Identify which cell holds the provided text, then report its [X, Y] central coordinate. 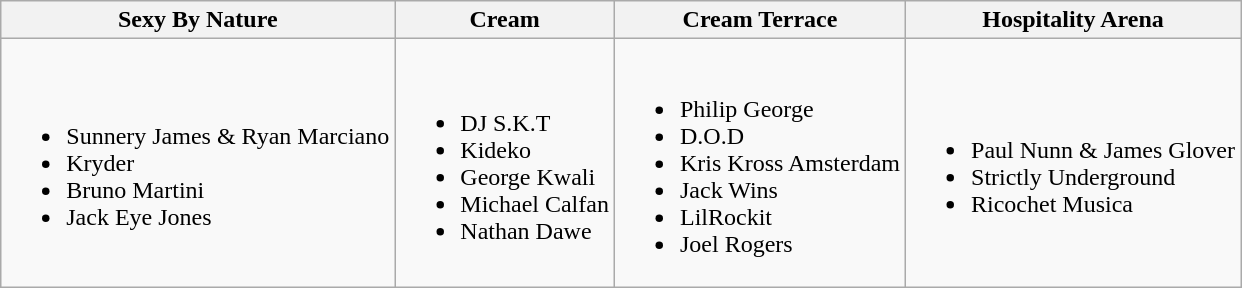
Sunnery James & Ryan MarcianoKryderBruno MartiniJack Eye Jones [198, 163]
Philip GeorgeD.O.DKris Kross AmsterdamJack WinsLilRockitJoel Rogers [760, 163]
Hospitality Arena [1074, 20]
DJ S.K.TKidekoGeorge KwaliMichael CalfanNathan Dawe [505, 163]
Cream [505, 20]
Sexy By Nature [198, 20]
Paul Nunn & James GloverStrictly UndergroundRicochet Musica [1074, 163]
Cream Terrace [760, 20]
